Identify which cell holds the provided text, then report its (x, y) central coordinate. 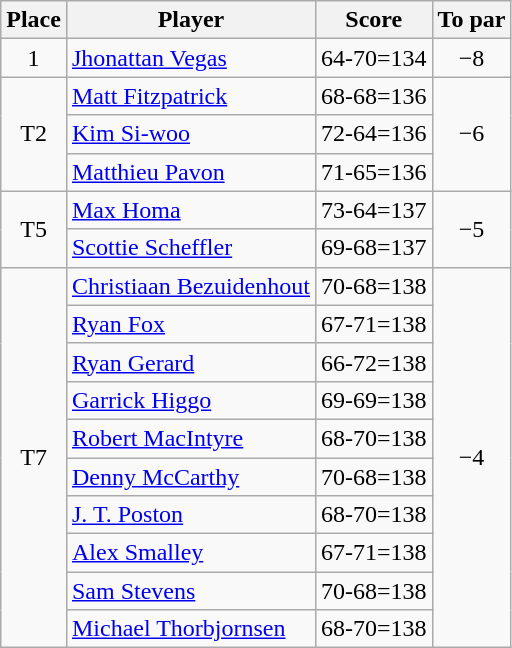
−4 (472, 458)
Christiaan Bezuidenhout (190, 286)
−5 (472, 229)
Kim Si-woo (190, 134)
Max Homa (190, 210)
T5 (34, 229)
72-64=136 (374, 134)
Ryan Fox (190, 324)
68-68=136 (374, 96)
T2 (34, 134)
73-64=137 (374, 210)
Scottie Scheffler (190, 248)
Michael Thorbjornsen (190, 629)
64-70=134 (374, 58)
69-69=138 (374, 400)
66-72=138 (374, 362)
Ryan Gerard (190, 362)
−6 (472, 134)
J. T. Poston (190, 515)
Player (190, 20)
Place (34, 20)
Score (374, 20)
Garrick Higgo (190, 400)
Denny McCarthy (190, 477)
To par (472, 20)
71-65=136 (374, 172)
1 (34, 58)
Jhonattan Vegas (190, 58)
−8 (472, 58)
T7 (34, 458)
Matt Fitzpatrick (190, 96)
69-68=137 (374, 248)
Alex Smalley (190, 553)
Sam Stevens (190, 591)
Robert MacIntyre (190, 438)
Matthieu Pavon (190, 172)
